Determine the (X, Y) coordinate at the center of the cell enclosing the given text.  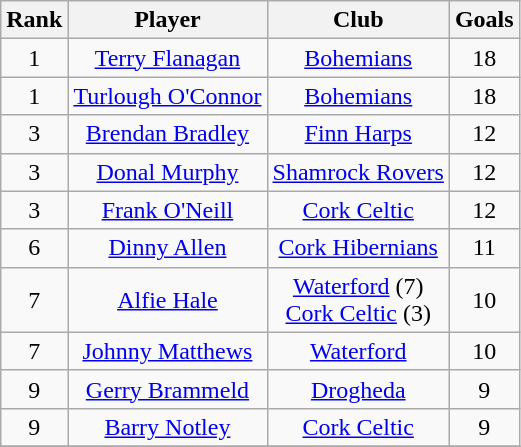
Johnny Matthews (168, 351)
Alfie Hale (168, 300)
Player (168, 20)
Goals (484, 20)
Cork Hibernians (358, 248)
Club (358, 20)
Waterford (358, 351)
Terry Flanagan (168, 58)
Gerry Brammeld (168, 389)
Finn Harps (358, 134)
Rank (34, 20)
Brendan Bradley (168, 134)
Turlough O'Connor (168, 96)
Dinny Allen (168, 248)
Barry Notley (168, 427)
Frank O'Neill (168, 210)
6 (34, 248)
Shamrock Rovers (358, 172)
Donal Murphy (168, 172)
Waterford (7)Cork Celtic (3) (358, 300)
Drogheda (358, 389)
11 (484, 248)
